For the text-containing cell, return its midpoint in [x, y] coordinate format. 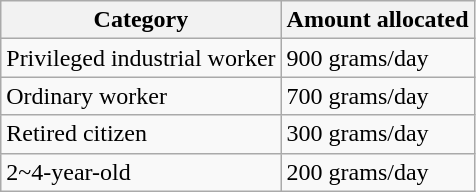
Category [141, 20]
Amount allocated [378, 20]
Privileged industrial worker [141, 58]
300 grams/day [378, 134]
200 grams/day [378, 172]
Ordinary worker [141, 96]
900 grams/day [378, 58]
Retired citizen [141, 134]
700 grams/day [378, 96]
2~4-year-old [141, 172]
